Capture the cell that displays the provided text and extract its (x, y) central coordinate. 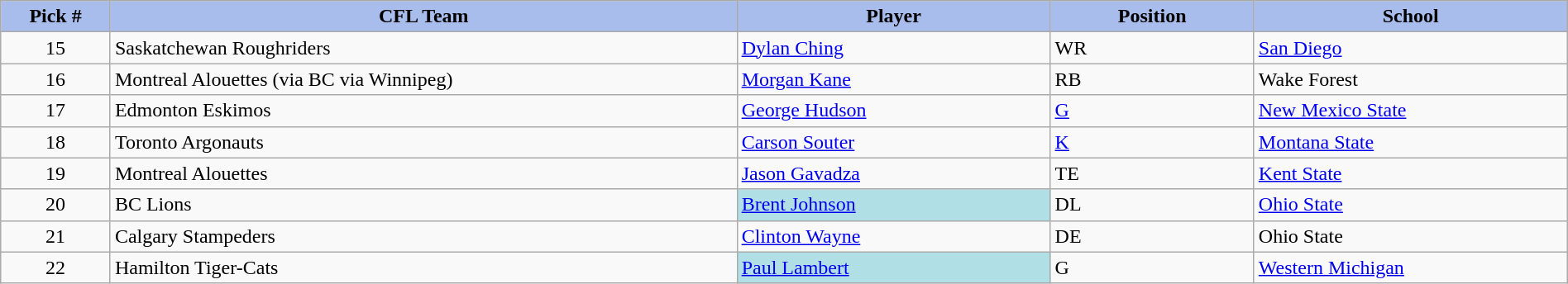
WR (1152, 48)
DE (1152, 236)
K (1152, 142)
Paul Lambert (893, 267)
TE (1152, 173)
Calgary Stampeders (423, 236)
Montreal Alouettes (via BC via Winnipeg) (423, 79)
School (1411, 17)
Western Michigan (1411, 267)
15 (56, 48)
Montreal Alouettes (423, 173)
Saskatchewan Roughriders (423, 48)
18 (56, 142)
CFL Team (423, 17)
Toronto Argonauts (423, 142)
Montana State (1411, 142)
RB (1152, 79)
Pick # (56, 17)
22 (56, 267)
Player (893, 17)
20 (56, 205)
16 (56, 79)
San Diego (1411, 48)
Kent State (1411, 173)
Brent Johnson (893, 205)
Carson Souter (893, 142)
BC Lions (423, 205)
19 (56, 173)
New Mexico State (1411, 111)
Position (1152, 17)
Morgan Kane (893, 79)
Clinton Wayne (893, 236)
17 (56, 111)
21 (56, 236)
George Hudson (893, 111)
DL (1152, 205)
Jason Gavadza (893, 173)
Hamilton Tiger-Cats (423, 267)
Wake Forest (1411, 79)
Edmonton Eskimos (423, 111)
Dylan Ching (893, 48)
